Return (x, y) of the center of cell containing provided text 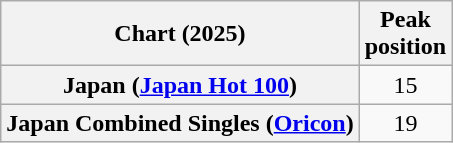
19 (405, 123)
Peakposition (405, 34)
Japan (Japan Hot 100) (180, 85)
Chart (2025) (180, 34)
Japan Combined Singles (Oricon) (180, 123)
15 (405, 85)
